Locate the cell with the specified text and output its [X, Y] center coordinate. 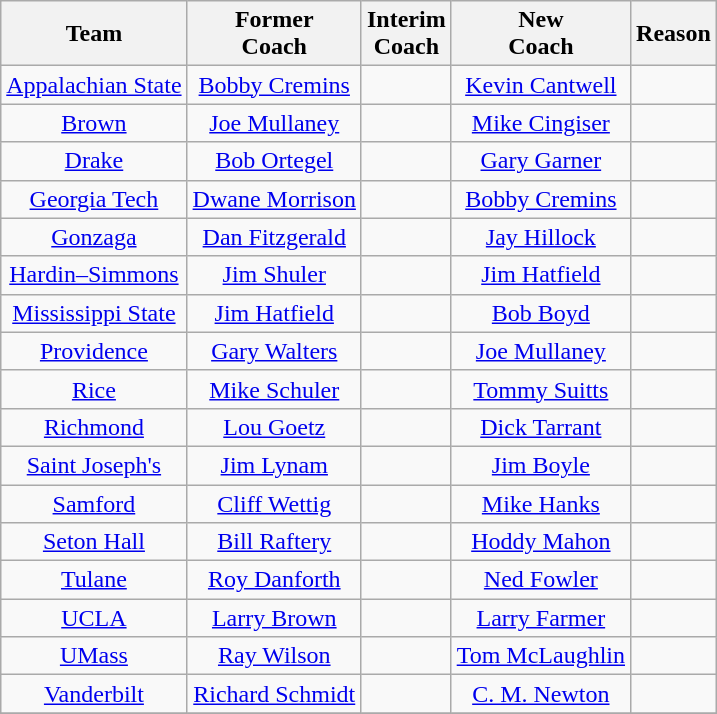
Drake [94, 161]
Vanderbilt [94, 694]
Dwane Morrison [274, 199]
Bob Boyd [540, 313]
Tommy Suitts [540, 389]
Reason [674, 34]
Richmond [94, 427]
Hoddy Mahon [540, 542]
Jim Shuler [274, 275]
Larry Farmer [540, 618]
Bob Ortegel [274, 161]
Hardin–Simmons [94, 275]
Jim Boyle [540, 465]
Jim Lynam [274, 465]
Tom McLaughlin [540, 656]
Bill Raftery [274, 542]
UCLA [94, 618]
InterimCoach [406, 34]
Mike Hanks [540, 503]
C. M. Newton [540, 694]
Ray Wilson [274, 656]
Saint Joseph's [94, 465]
Kevin Cantwell [540, 85]
Providence [94, 351]
Larry Brown [274, 618]
Richard Schmidt [274, 694]
Lou Goetz [274, 427]
Mike Cingiser [540, 123]
Dan Fitzgerald [274, 237]
Brown [94, 123]
Team [94, 34]
Georgia Tech [94, 199]
Cliff Wettig [274, 503]
Seton Hall [94, 542]
Mike Schuler [274, 389]
Roy Danforth [274, 580]
Dick Tarrant [540, 427]
NewCoach [540, 34]
FormerCoach [274, 34]
UMass [94, 656]
Appalachian State [94, 85]
Gary Walters [274, 351]
Gary Garner [540, 161]
Gonzaga [94, 237]
Tulane [94, 580]
Ned Fowler [540, 580]
Samford [94, 503]
Rice [94, 389]
Mississippi State [94, 313]
Jay Hillock [540, 237]
